Determine the [X, Y] coordinate at the center of the cell enclosing the given text.  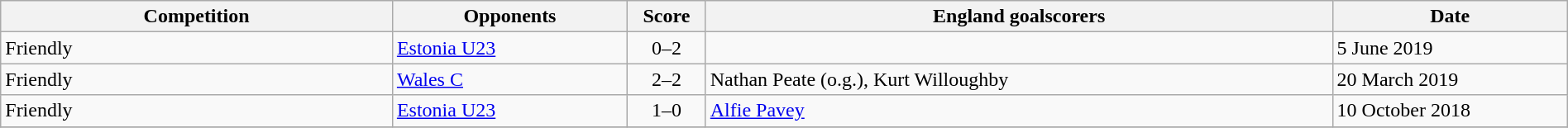
Wales C [509, 79]
Nathan Peate (o.g.), Kurt Willoughby [1019, 79]
Alfie Pavey [1019, 111]
Date [1450, 17]
1–0 [667, 111]
Score [667, 17]
20 March 2019 [1450, 79]
2–2 [667, 79]
5 June 2019 [1450, 48]
England goalscorers [1019, 17]
0–2 [667, 48]
Opponents [509, 17]
10 October 2018 [1450, 111]
Competition [197, 17]
